Determine the [X, Y] coordinate at the center of the cell enclosing the given text.  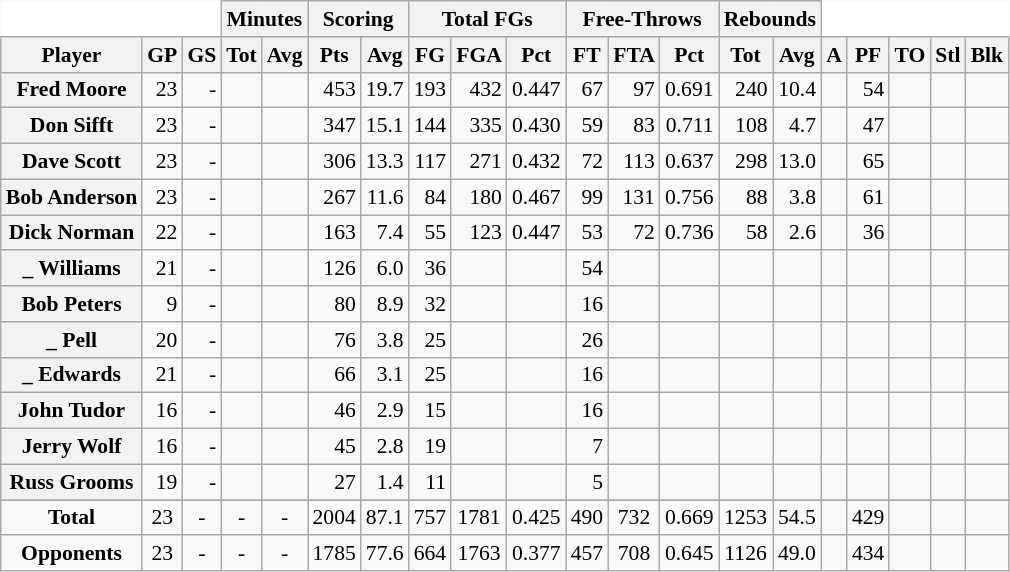
347 [334, 126]
FT [588, 55]
Dick Norman [72, 233]
53 [588, 233]
Fred Moore [72, 90]
9 [162, 304]
FGA [479, 55]
Player [72, 55]
49.0 [798, 554]
22 [162, 233]
Dave Scott [72, 162]
0.467 [536, 197]
664 [430, 554]
13.3 [385, 162]
11 [430, 482]
26 [588, 340]
2.6 [798, 233]
John Tudor [72, 411]
298 [746, 162]
0.425 [536, 518]
1253 [746, 518]
Total [72, 518]
126 [334, 269]
144 [430, 126]
Blk [988, 55]
87.1 [385, 518]
335 [479, 126]
271 [479, 162]
0.432 [536, 162]
Total FGs [488, 19]
7 [588, 447]
267 [334, 197]
0.711 [690, 126]
457 [588, 554]
13.0 [798, 162]
453 [334, 90]
Jerry Wolf [72, 447]
240 [746, 90]
4.7 [798, 126]
65 [868, 162]
6.0 [385, 269]
97 [634, 90]
54.5 [798, 518]
2004 [334, 518]
3.1 [385, 375]
163 [334, 233]
Scoring [358, 19]
83 [634, 126]
Don Sifft [72, 126]
1.4 [385, 482]
0.691 [690, 90]
193 [430, 90]
Pts [334, 55]
7.4 [385, 233]
_ Edwards [72, 375]
8.9 [385, 304]
61 [868, 197]
2.9 [385, 411]
429 [868, 518]
88 [746, 197]
434 [868, 554]
67 [588, 90]
0.756 [690, 197]
27 [334, 482]
A [834, 55]
306 [334, 162]
Stl [948, 55]
0.377 [536, 554]
_ Williams [72, 269]
15.1 [385, 126]
55 [430, 233]
99 [588, 197]
20 [162, 340]
15 [430, 411]
46 [334, 411]
2.8 [385, 447]
180 [479, 197]
0.736 [690, 233]
66 [334, 375]
432 [479, 90]
59 [588, 126]
1763 [479, 554]
1126 [746, 554]
108 [746, 126]
58 [746, 233]
76 [334, 340]
32 [430, 304]
11.6 [385, 197]
19.7 [385, 90]
Opponents [72, 554]
77.6 [385, 554]
45 [334, 447]
0.645 [690, 554]
117 [430, 162]
113 [634, 162]
GS [202, 55]
47 [868, 126]
TO [910, 55]
0.669 [690, 518]
80 [334, 304]
732 [634, 518]
_ Pell [72, 340]
1785 [334, 554]
708 [634, 554]
Minutes [264, 19]
131 [634, 197]
490 [588, 518]
5 [588, 482]
FG [430, 55]
1781 [479, 518]
84 [430, 197]
GP [162, 55]
Rebounds [770, 19]
Bob Anderson [72, 197]
10.4 [798, 90]
Russ Grooms [72, 482]
0.430 [536, 126]
FTA [634, 55]
0.637 [690, 162]
PF [868, 55]
123 [479, 233]
Free-Throws [642, 19]
757 [430, 518]
Bob Peters [72, 304]
